From the cell containing the given text, extract its center point as (x, y) coordinate. 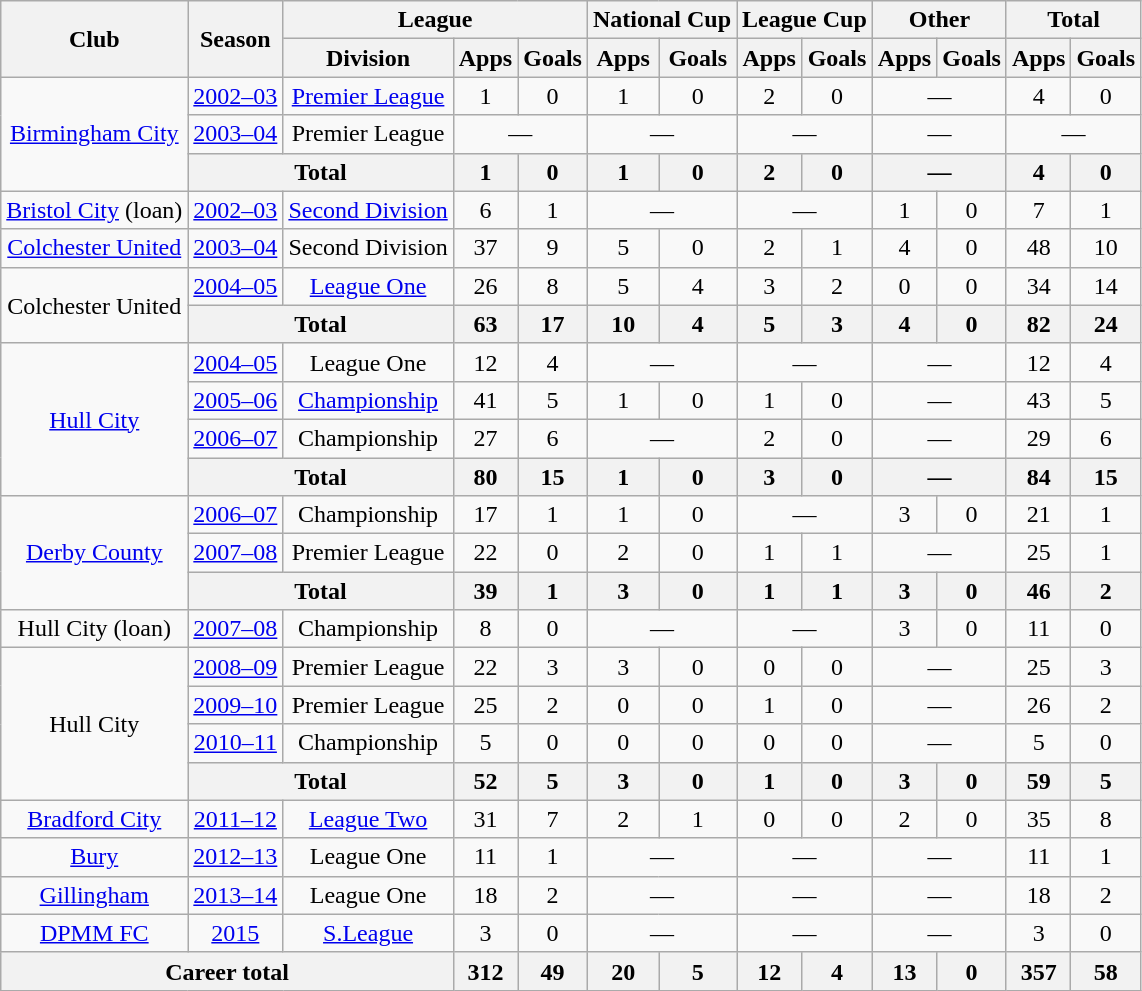
13 (904, 971)
National Cup (662, 20)
24 (1106, 324)
37 (485, 248)
2012–13 (236, 857)
S.League (368, 933)
357 (1038, 971)
48 (1038, 248)
49 (553, 971)
Career total (228, 971)
2013–14 (236, 895)
Hull City (loan) (94, 629)
2005–06 (236, 400)
80 (485, 477)
52 (485, 781)
Bradford City (94, 819)
34 (1038, 286)
Bury (94, 857)
29 (1038, 438)
Division (368, 58)
9 (553, 248)
2015 (236, 933)
41 (485, 400)
58 (1106, 971)
Season (236, 39)
League (436, 20)
31 (485, 819)
League Cup (805, 20)
2009–10 (236, 705)
2008–09 (236, 667)
21 (1038, 515)
43 (1038, 400)
2010–11 (236, 743)
Gillingham (94, 895)
14 (1106, 286)
63 (485, 324)
20 (623, 971)
35 (1038, 819)
Club (94, 39)
39 (485, 591)
312 (485, 971)
Other (939, 20)
82 (1038, 324)
27 (485, 438)
59 (1038, 781)
DPMM FC (94, 933)
Bristol City (loan) (94, 210)
League Two (368, 819)
84 (1038, 477)
Derby County (94, 553)
2011–12 (236, 819)
46 (1038, 591)
Birmingham City (94, 134)
